Find where the given text appears and provide that cell's center as [X, Y] coordinate. 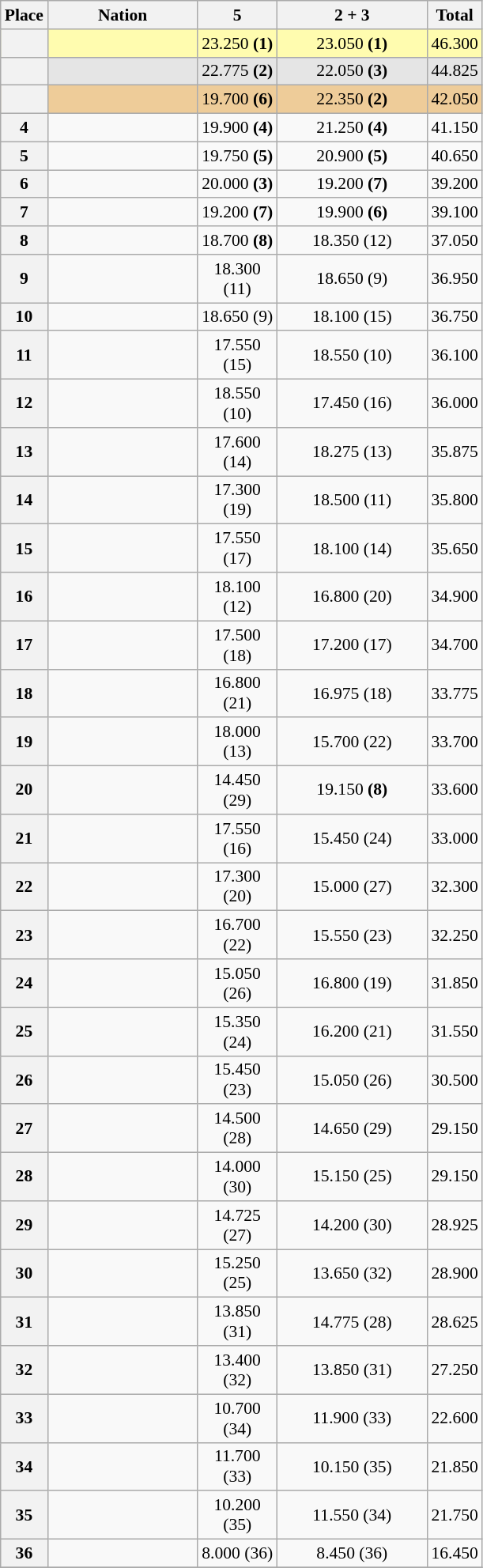
2 + 3 [352, 15]
11.700 (33) [237, 1466]
33.700 [454, 742]
18.350 (12) [352, 240]
16.700 (22) [237, 935]
15.150 (25) [352, 1177]
18.275 (13) [352, 452]
12 [24, 403]
29 [24, 1226]
16.450 [454, 1554]
18.700 (8) [237, 240]
8 [24, 240]
22.350 (2) [352, 100]
23 [24, 935]
17.500 (18) [237, 645]
Total [454, 15]
6 [24, 184]
14.650 (29) [352, 1129]
36.950 [454, 278]
14.775 (28) [352, 1322]
30 [24, 1273]
17.300 (19) [237, 500]
26 [24, 1080]
42.050 [454, 100]
21.750 [454, 1515]
10.200 (35) [237, 1515]
39.100 [454, 213]
20.900 (5) [352, 156]
17.600 (14) [237, 452]
19.900 (6) [352, 213]
11.900 (33) [352, 1419]
18.500 (11) [352, 500]
36.100 [454, 356]
14.500 (28) [237, 1129]
36.000 [454, 403]
10 [24, 317]
16 [24, 596]
41.150 [454, 128]
39.200 [454, 184]
15.000 (27) [352, 887]
37.050 [454, 240]
15.450 (23) [237, 1080]
4 [24, 128]
15.350 (24) [237, 1031]
18.300 (11) [237, 278]
18.100 (15) [352, 317]
35.650 [454, 549]
31.550 [454, 1031]
Place [24, 15]
11.550 (34) [352, 1515]
19 [24, 742]
33.600 [454, 791]
10.700 (34) [237, 1419]
15 [24, 549]
18.100 (14) [352, 549]
36.750 [454, 317]
15.250 (25) [237, 1273]
22 [24, 887]
19.700 (6) [237, 100]
16.800 (19) [352, 984]
32 [24, 1370]
19.900 (4) [237, 128]
23.050 (1) [352, 43]
14.200 (30) [352, 1226]
8.450 (36) [352, 1554]
16.200 (21) [352, 1031]
35.800 [454, 500]
16.800 (20) [352, 596]
22.050 (3) [352, 71]
14 [24, 500]
21.250 (4) [352, 128]
10.150 (35) [352, 1466]
28.625 [454, 1322]
32.300 [454, 887]
16.975 (18) [352, 693]
40.650 [454, 156]
33 [24, 1419]
15.700 (22) [352, 742]
17.450 (16) [352, 403]
Nation [123, 15]
22.775 (2) [237, 71]
17.300 (20) [237, 887]
15.550 (23) [352, 935]
11 [24, 356]
35.875 [454, 452]
17.550 (17) [237, 549]
14.725 (27) [237, 1226]
13.400 (32) [237, 1370]
17.550 (15) [237, 356]
28.900 [454, 1273]
13.650 (32) [352, 1273]
16.800 (21) [237, 693]
34.900 [454, 596]
36 [24, 1554]
24 [24, 984]
14.000 (30) [237, 1177]
15.450 (24) [352, 838]
31 [24, 1322]
28 [24, 1177]
34.700 [454, 645]
17 [24, 645]
17.550 (16) [237, 838]
32.250 [454, 935]
8.000 (36) [237, 1554]
20.000 (3) [237, 184]
18.000 (13) [237, 742]
44.825 [454, 71]
13 [24, 452]
25 [24, 1031]
27 [24, 1129]
35 [24, 1515]
18.100 (12) [237, 596]
14.450 (29) [237, 791]
17.200 (17) [352, 645]
46.300 [454, 43]
28.925 [454, 1226]
27.250 [454, 1370]
18 [24, 693]
33.775 [454, 693]
7 [24, 213]
30.500 [454, 1080]
33.000 [454, 838]
21.850 [454, 1466]
21 [24, 838]
19.750 (5) [237, 156]
19.150 (8) [352, 791]
22.600 [454, 1419]
34 [24, 1466]
9 [24, 278]
20 [24, 791]
23.250 (1) [237, 43]
31.850 [454, 984]
